Determine the [X, Y] coordinate at the center of the cell enclosing the given text.  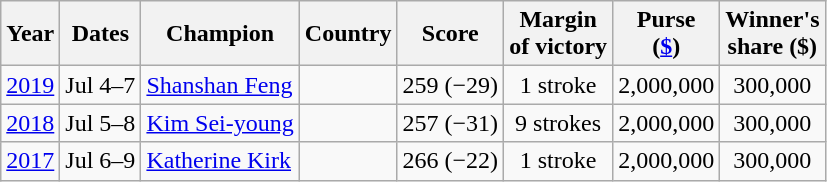
Katherine Kirk [220, 161]
Winner'sshare ($) [772, 34]
259 (−29) [450, 85]
Country [348, 34]
Purse($) [666, 34]
Marginof victory [558, 34]
257 (−31) [450, 123]
Dates [100, 34]
266 (−22) [450, 161]
Shanshan Feng [220, 85]
9 strokes [558, 123]
Score [450, 34]
Champion [220, 34]
2017 [30, 161]
Jul 5–8 [100, 123]
Jul 6–9 [100, 161]
2018 [30, 123]
Kim Sei-young [220, 123]
2019 [30, 85]
Jul 4–7 [100, 85]
Year [30, 34]
